Return (x, y) of the center of cell containing provided text 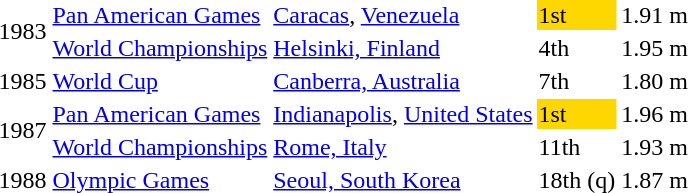
Rome, Italy (403, 147)
Canberra, Australia (403, 81)
4th (577, 48)
Indianapolis, United States (403, 114)
Helsinki, Finland (403, 48)
11th (577, 147)
World Cup (160, 81)
Caracas, Venezuela (403, 15)
7th (577, 81)
